Return (X, Y) of the center of cell containing provided text 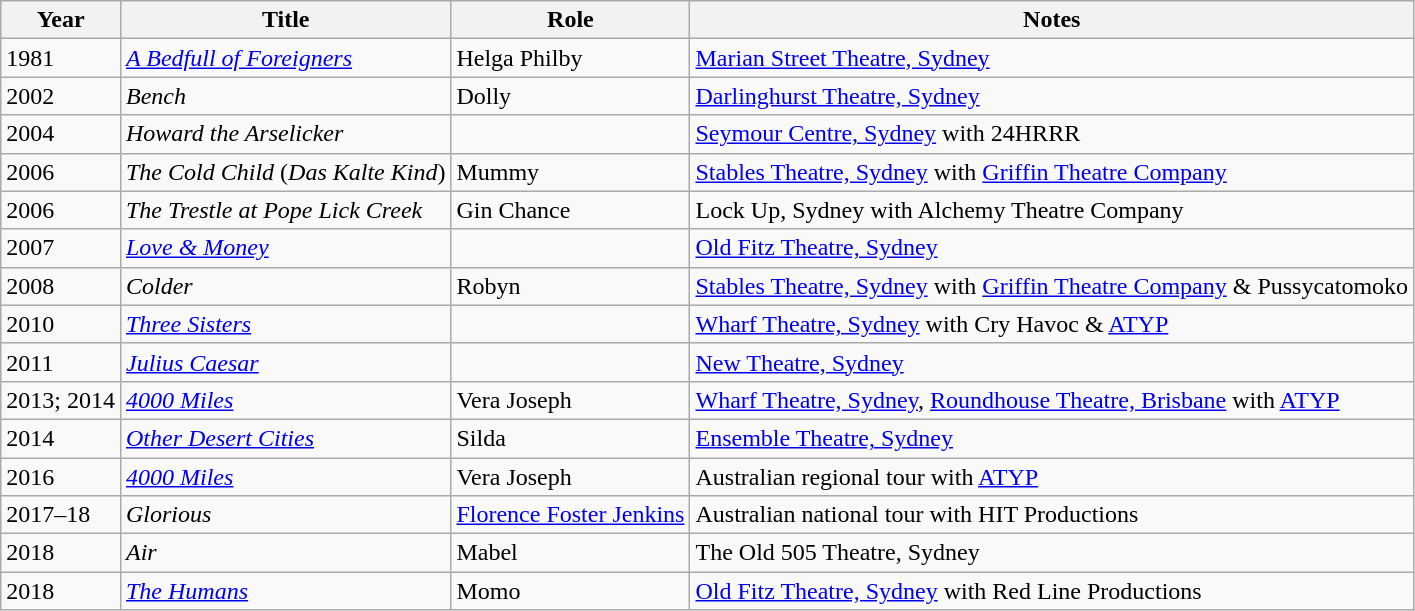
Dolly (570, 96)
Momo (570, 591)
The Trestle at Pope Lick Creek (285, 210)
Old Fitz Theatre, Sydney with Red Line Productions (1052, 591)
Glorious (285, 515)
Howard the Arselicker (285, 134)
Notes (1052, 20)
Robyn (570, 286)
Stables Theatre, Sydney with Griffin Theatre Company & Pussycatomoko (1052, 286)
2017–18 (61, 515)
Seymour Centre, Sydney with 24HRRR (1052, 134)
Bench (285, 96)
The Humans (285, 591)
2007 (61, 248)
2008 (61, 286)
2010 (61, 324)
Colder (285, 286)
Gin Chance (570, 210)
Marian Street Theatre, Sydney (1052, 58)
New Theatre, Sydney (1052, 362)
Ensemble Theatre, Sydney (1052, 438)
2002 (61, 96)
The Cold Child (Das Kalte Kind) (285, 172)
Three Sisters (285, 324)
Lock Up, Sydney with Alchemy Theatre Company (1052, 210)
Mummy (570, 172)
2011 (61, 362)
Wharf Theatre, Sydney with Cry Havoc & ATYP (1052, 324)
Other Desert Cities (285, 438)
2016 (61, 477)
Darlinghurst Theatre, Sydney (1052, 96)
2004 (61, 134)
Year (61, 20)
Helga Philby (570, 58)
Air (285, 553)
Australian regional tour with ATYP (1052, 477)
Silda (570, 438)
Florence Foster Jenkins (570, 515)
2013; 2014 (61, 400)
Mabel (570, 553)
Love & Money (285, 248)
A Bedfull of Foreigners (285, 58)
Stables Theatre, Sydney with Griffin Theatre Company (1052, 172)
Julius Caesar (285, 362)
Title (285, 20)
2014 (61, 438)
The Old 505 Theatre, Sydney (1052, 553)
Australian national tour with HIT Productions (1052, 515)
Old Fitz Theatre, Sydney (1052, 248)
1981 (61, 58)
Wharf Theatre, Sydney, Roundhouse Theatre, Brisbane with ATYP (1052, 400)
Role (570, 20)
